For the text-containing cell, return its midpoint in (x, y) coordinate format. 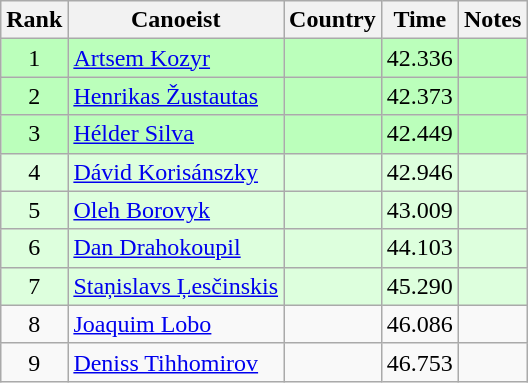
42.373 (420, 96)
44.103 (420, 248)
Joaquim Lobo (176, 324)
1 (34, 58)
6 (34, 248)
2 (34, 96)
46.086 (420, 324)
Country (333, 20)
9 (34, 362)
Dávid Korisánszky (176, 172)
Dan Drahokoupil (176, 248)
42.946 (420, 172)
5 (34, 210)
Time (420, 20)
Notes (492, 20)
46.753 (420, 362)
43.009 (420, 210)
Deniss Tihhomirov (176, 362)
Staņislavs Ļesčinskis (176, 286)
45.290 (420, 286)
Oleh Borovyk (176, 210)
Rank (34, 20)
3 (34, 134)
4 (34, 172)
8 (34, 324)
Artsem Kozyr (176, 58)
Canoeist (176, 20)
7 (34, 286)
42.336 (420, 58)
42.449 (420, 134)
Henrikas Žustautas (176, 96)
Hélder Silva (176, 134)
